Extract the (x, y) coordinate from the center of the cell holding the provided text.  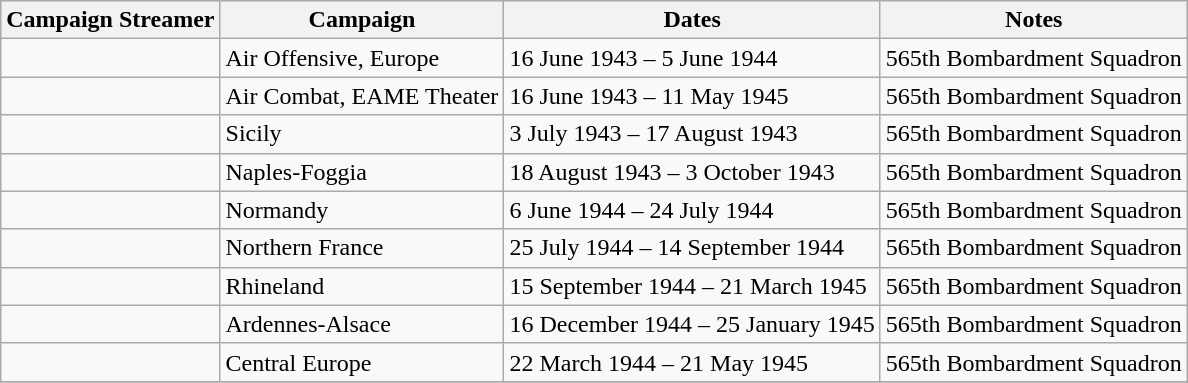
22 March 1944 – 21 May 1945 (692, 362)
18 August 1943 – 3 October 1943 (692, 172)
6 June 1944 – 24 July 1944 (692, 210)
Northern France (362, 248)
Campaign (362, 20)
25 July 1944 – 14 September 1944 (692, 248)
Ardennes-Alsace (362, 324)
16 December 1944 – 25 January 1945 (692, 324)
15 September 1944 – 21 March 1945 (692, 286)
Air Combat, EAME Theater (362, 96)
16 June 1943 – 11 May 1945 (692, 96)
Campaign Streamer (110, 20)
3 July 1943 – 17 August 1943 (692, 134)
Normandy (362, 210)
Notes (1034, 20)
Central Europe (362, 362)
Sicily (362, 134)
Naples-Foggia (362, 172)
Air Offensive, Europe (362, 58)
Rhineland (362, 286)
Dates (692, 20)
16 June 1943 – 5 June 1944 (692, 58)
